Search for the cell housing the specified text and yield its (x, y) center coordinate. 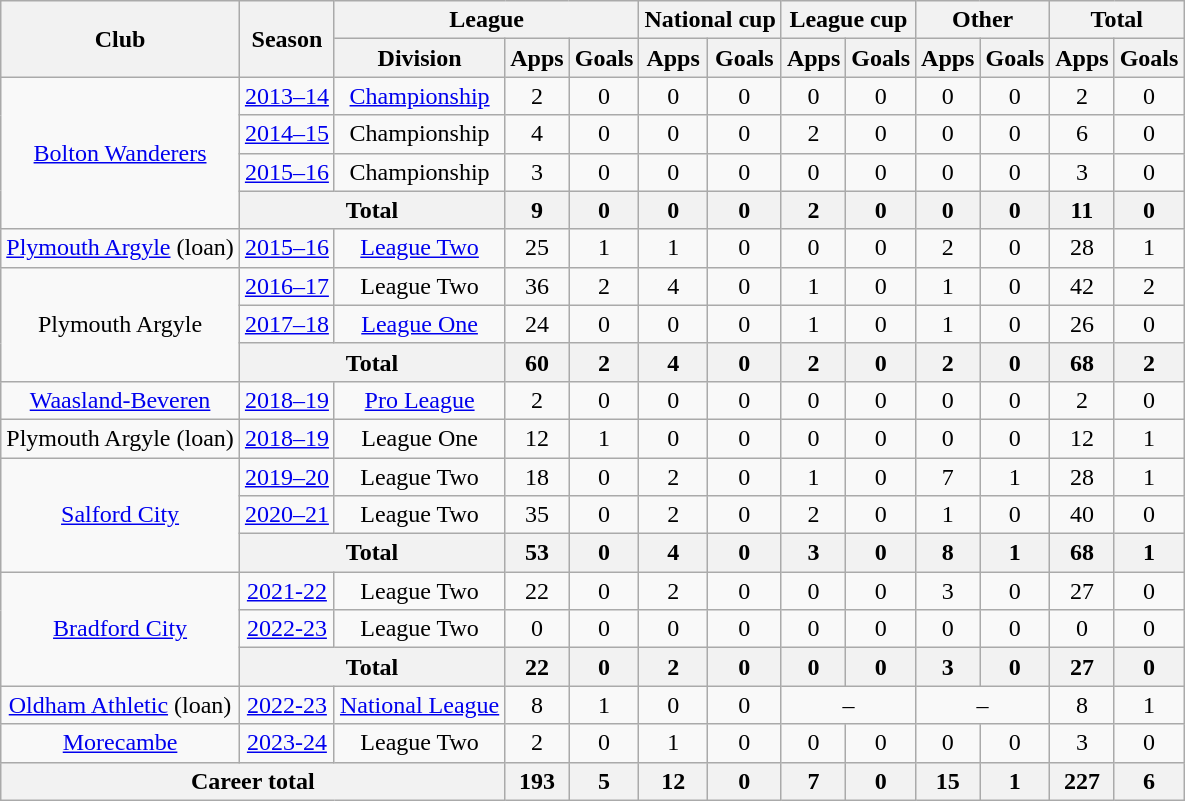
National cup (710, 20)
Division (419, 58)
11 (1082, 210)
League cup (848, 20)
2014–15 (286, 134)
Morecambe (120, 743)
Season (286, 39)
9 (537, 210)
15 (948, 781)
Waasland-Beveren (120, 400)
Club (120, 39)
60 (537, 362)
2023-24 (286, 743)
53 (537, 553)
25 (537, 248)
18 (537, 477)
Pro League (419, 400)
227 (1082, 781)
42 (1082, 286)
5 (604, 781)
40 (1082, 515)
2013–14 (286, 96)
Career total (253, 781)
League (486, 20)
2017–18 (286, 324)
Oldham Athletic (loan) (120, 705)
2019–20 (286, 477)
Other (983, 20)
Salford City (120, 515)
Plymouth Argyle (120, 324)
26 (1082, 324)
2021-22 (286, 591)
36 (537, 286)
National League (419, 705)
2020–21 (286, 515)
Bradford City (120, 629)
35 (537, 515)
Bolton Wanderers (120, 153)
2016–17 (286, 286)
193 (537, 781)
24 (537, 324)
